Scan for the cell matching the given text and deliver its (x, y) coordinate at center. 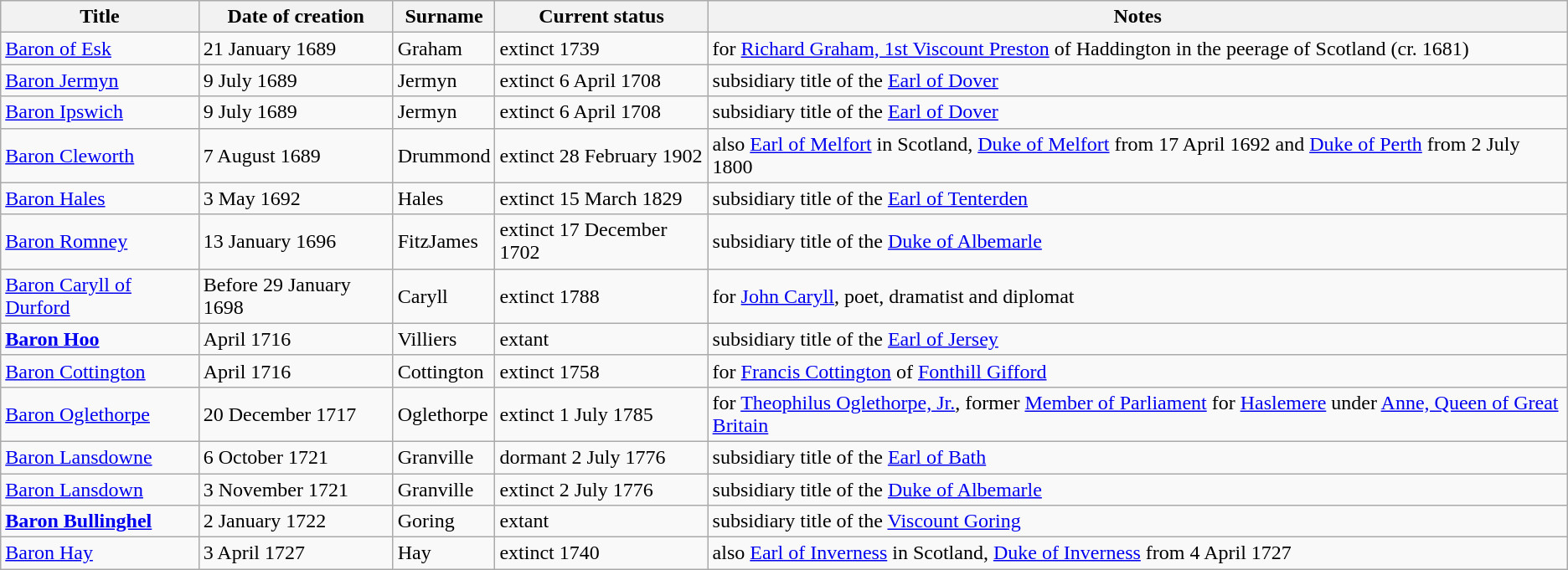
subsidiary title of the Earl of Bath (1137, 457)
3 April 1727 (296, 553)
also Earl of Melfort in Scotland, Duke of Melfort from 17 April 1692 and Duke of Perth from 2 July 1800 (1137, 156)
FitzJames (444, 241)
2 January 1722 (296, 521)
20 December 1717 (296, 413)
21 January 1689 (296, 49)
3 May 1692 (296, 198)
extinct 1758 (601, 371)
Hales (444, 198)
for Francis Cottington of Fonthill Gifford (1137, 371)
subsidiary title of the Earl of Jersey (1137, 339)
extinct 17 December 1702 (601, 241)
also Earl of Inverness in Scotland, Duke of Inverness from 4 April 1727 (1137, 553)
Caryll (444, 296)
extinct 1740 (601, 553)
for John Caryll, poet, dramatist and diplomat (1137, 296)
Baron Bullinghel (100, 521)
Graham (444, 49)
Drummond (444, 156)
Baron of Esk (100, 49)
extinct 28 February 1902 (601, 156)
7 August 1689 (296, 156)
Title (100, 17)
Baron Cleworth (100, 156)
Baron Hoo (100, 339)
Notes (1137, 17)
Oglethorpe (444, 413)
Date of creation (296, 17)
Baron Hales (100, 198)
Baron Ipswich (100, 112)
Baron Lansdown (100, 490)
Cottington (444, 371)
subsidiary title of the Earl of Tenterden (1137, 198)
Baron Caryll of Durford (100, 296)
extinct 15 March 1829 (601, 198)
Baron Oglethorpe (100, 413)
Baron Jermyn (100, 80)
Baron Cottington (100, 371)
Goring (444, 521)
6 October 1721 (296, 457)
Villiers (444, 339)
extinct 2 July 1776 (601, 490)
for Theophilus Oglethorpe, Jr., former Member of Parliament for Haslemere under Anne, Queen of Great Britain (1137, 413)
Baron Hay (100, 553)
3 November 1721 (296, 490)
Baron Lansdowne (100, 457)
extinct 1739 (601, 49)
Hay (444, 553)
Baron Romney (100, 241)
13 January 1696 (296, 241)
for Richard Graham, 1st Viscount Preston of Haddington in the peerage of Scotland (cr. 1681) (1137, 49)
Current status (601, 17)
extinct 1788 (601, 296)
subsidiary title of the Viscount Goring (1137, 521)
Surname (444, 17)
Before 29 January 1698 (296, 296)
extinct 1 July 1785 (601, 413)
dormant 2 July 1776 (601, 457)
